From the cell containing the given text, extract its center point as (X, Y) coordinate. 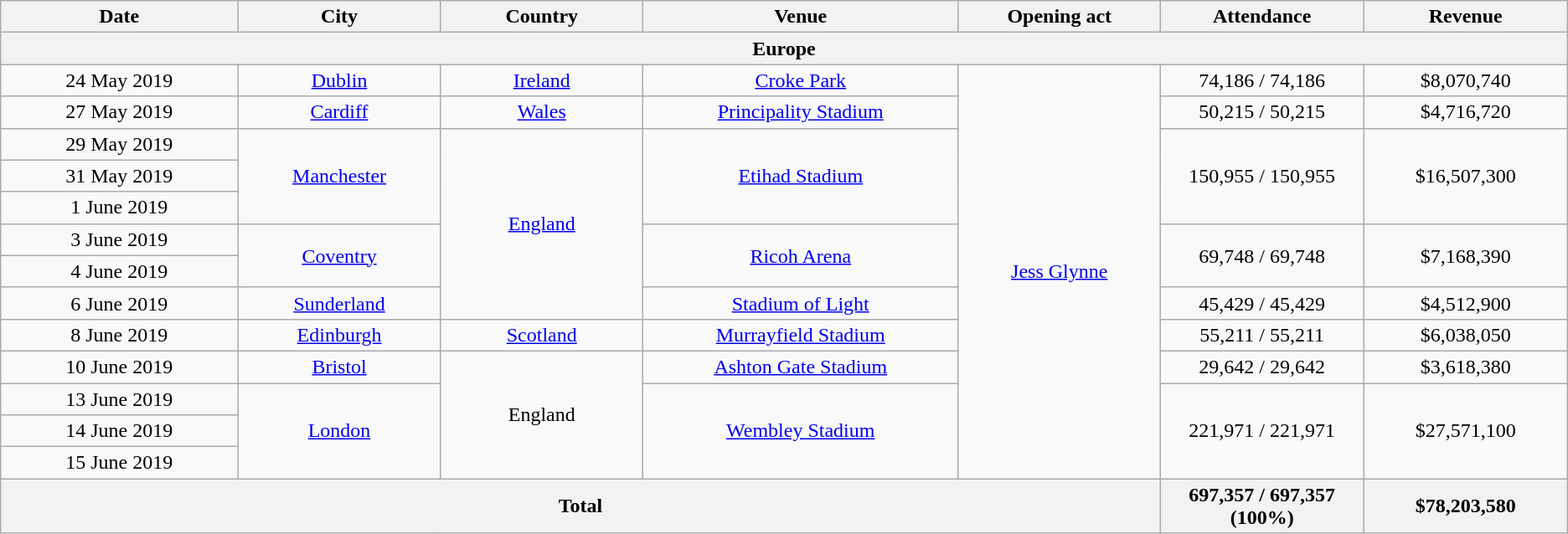
221,971 / 221,971 (1261, 431)
$78,203,580 (1466, 506)
Total (580, 506)
City (340, 17)
55,211 / 55,211 (1261, 335)
Ashton Gate Stadium (801, 367)
31 May 2019 (119, 176)
Scotland (541, 335)
$6,038,050 (1466, 335)
14 June 2019 (119, 431)
Opening act (1059, 17)
London (340, 431)
Edinburgh (340, 335)
Principality Stadium (801, 112)
Cardiff (340, 112)
$7,168,390 (1466, 255)
697,357 / 697,357 (100%) (1261, 506)
6 June 2019 (119, 303)
Murrayfield Stadium (801, 335)
$16,507,300 (1466, 176)
Ricoh Arena (801, 255)
1 June 2019 (119, 208)
$27,571,100 (1466, 431)
50,215 / 50,215 (1261, 112)
3 June 2019 (119, 239)
Sunderland (340, 303)
Croke Park (801, 80)
Wembley Stadium (801, 431)
Attendance (1261, 17)
69,748 / 69,748 (1261, 255)
24 May 2019 (119, 80)
$8,070,740 (1466, 80)
Stadium of Light (801, 303)
$4,512,900 (1466, 303)
Ireland (541, 80)
27 May 2019 (119, 112)
150,955 / 150,955 (1261, 176)
29,642 / 29,642 (1261, 367)
Revenue (1466, 17)
Bristol (340, 367)
8 June 2019 (119, 335)
Coventry (340, 255)
15 June 2019 (119, 463)
45,429 / 45,429 (1261, 303)
Europe (784, 49)
13 June 2019 (119, 399)
74,186 / 74,186 (1261, 80)
Wales (541, 112)
$4,716,720 (1466, 112)
29 May 2019 (119, 144)
Venue (801, 17)
Jess Glynne (1059, 271)
Date (119, 17)
$3,618,380 (1466, 367)
Manchester (340, 176)
Etihad Stadium (801, 176)
4 June 2019 (119, 271)
10 June 2019 (119, 367)
Country (541, 17)
Dublin (340, 80)
